Extract the (x, y) coordinate from the center of the cell holding the provided text.  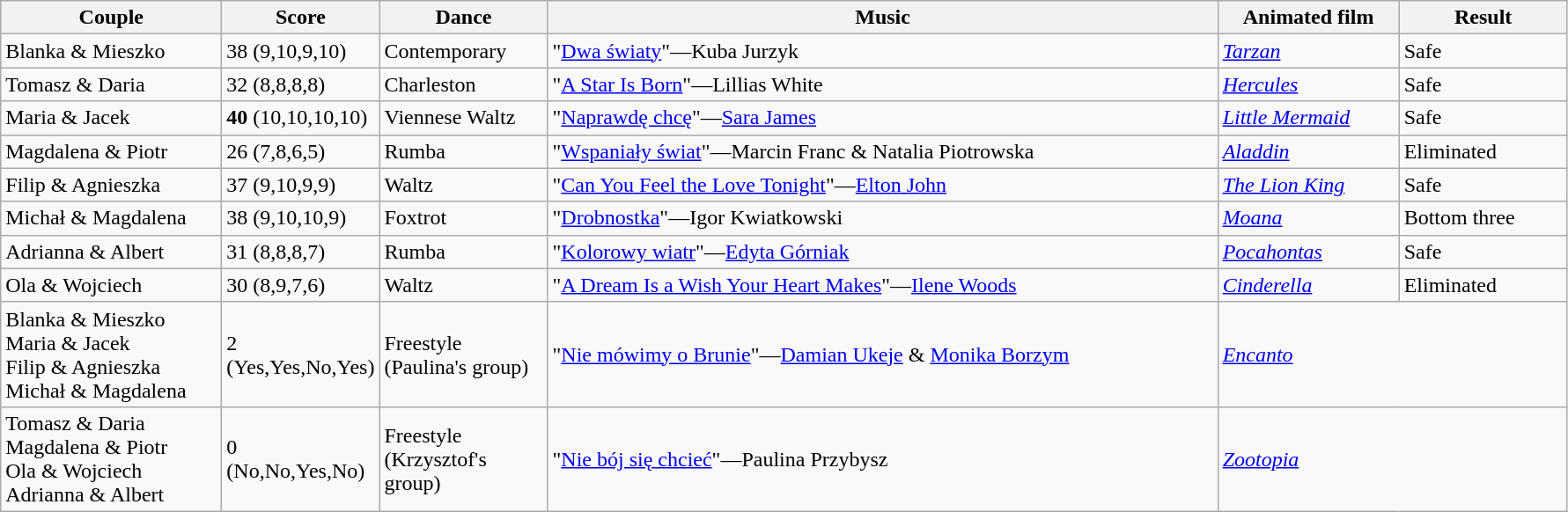
2(Yes,Yes,No,Yes) (301, 354)
Blanka & MieszkoMaria & JacekFilip & AgnieszkaMichał & Magdalena (111, 354)
40 (10,10,10,10) (301, 118)
Cinderella (1308, 285)
37 (9,10,9,9) (301, 185)
32 (8,8,8,8) (301, 84)
Ola & Wojciech (111, 285)
Adrianna & Albert (111, 252)
31 (8,8,8,7) (301, 252)
"Drobnostka"—Igor Kwiatkowski (882, 218)
Blanka & Mieszko (111, 51)
0(No,No,Yes,No) (301, 459)
"Can You Feel the Love Tonight"—Elton John (882, 185)
"A Dream Is a Wish Your Heart Makes"—Ilene Woods (882, 285)
"A Star Is Born"—Lillias White (882, 84)
Encanto (1393, 354)
38 (9,10,9,10) (301, 51)
"Wspaniały świat"—Marcin Franc & Natalia Piotrowska (882, 151)
Pocahontas (1308, 252)
"Nie bój się chcieć"—Paulina Przybysz (882, 459)
Freestyle(Krzysztof's group) (463, 459)
Maria & Jacek (111, 118)
Tarzan (1308, 51)
Score (301, 18)
Zootopia (1393, 459)
"Naprawdę chcę"—Sara James (882, 118)
Magdalena & Piotr (111, 151)
Little Mermaid (1308, 118)
"Nie mówimy o Brunie"—Damian Ukeje & Monika Borzym (882, 354)
Contemporary (463, 51)
Result (1483, 18)
Tomasz & Daria (111, 84)
"Dwa światy"—Kuba Jurzyk (882, 51)
Aladdin (1308, 151)
Freestyle(Paulina's group) (463, 354)
Charleston (463, 84)
26 (7,8,6,5) (301, 151)
Filip & Agnieszka (111, 185)
Bottom three (1483, 218)
Moana (1308, 218)
The Lion King (1308, 185)
Tomasz & DariaMagdalena & PiotrOla & WojciechAdrianna & Albert (111, 459)
Animated film (1308, 18)
Hercules (1308, 84)
Foxtrot (463, 218)
Music (882, 18)
38 (9,10,10,9) (301, 218)
30 (8,9,7,6) (301, 285)
"Kolorowy wiatr"—Edyta Górniak (882, 252)
Dance (463, 18)
Couple (111, 18)
Michał & Magdalena (111, 218)
Viennese Waltz (463, 118)
